Provide the [x, y] coordinate of the cell's center where the given text is located.  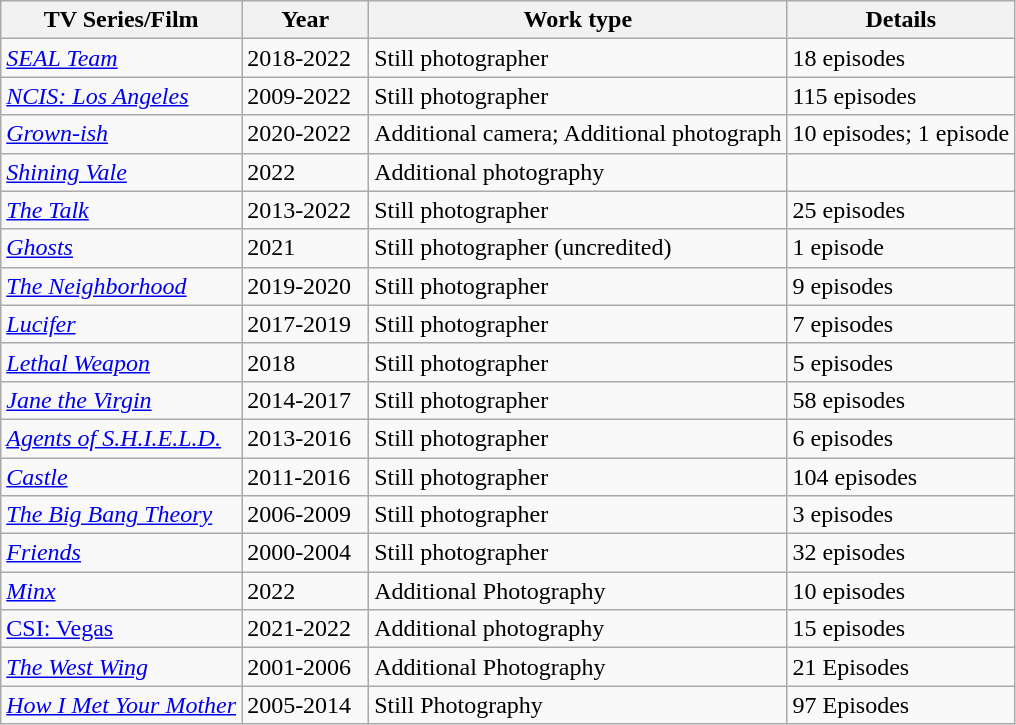
How I Met Your Mother [122, 705]
7 episodes [901, 324]
Grown-ish [122, 134]
Castle [122, 477]
2001-2006 [306, 667]
2017-2019 [306, 324]
2011-2016 [306, 477]
TV Series/Film [122, 20]
The Big Bang Theory [122, 515]
CSI: Vegas [122, 629]
2018 [306, 362]
NCIS: Los Angeles [122, 96]
The West Wing [122, 667]
104 episodes [901, 477]
Jane the Virgin [122, 400]
58 episodes [901, 400]
Year [306, 20]
2013-2022 [306, 210]
18 episodes [901, 58]
2000-2004 [306, 553]
3 episodes [901, 515]
97 Episodes [901, 705]
5 episodes [901, 362]
6 episodes [901, 438]
10 episodes [901, 591]
SEAL Team [122, 58]
Additional camera; Additional photograph [578, 134]
The Neighborhood [122, 286]
The Talk [122, 210]
32 episodes [901, 553]
2021-2022 [306, 629]
2019-2020 [306, 286]
2021 [306, 248]
Shining Vale [122, 172]
Lethal Weapon [122, 362]
25 episodes [901, 210]
Work type [578, 20]
2014-2017 [306, 400]
15 episodes [901, 629]
Minx [122, 591]
2018-2022 [306, 58]
Agents of S.H.I.E.L.D. [122, 438]
Ghosts [122, 248]
21 Episodes [901, 667]
Lucifer [122, 324]
2005-2014 [306, 705]
2013-2016 [306, 438]
Still Photography [578, 705]
9 episodes [901, 286]
Friends [122, 553]
1 episode [901, 248]
2020-2022 [306, 134]
10 episodes; 1 episode [901, 134]
Still photographer (uncredited) [578, 248]
2009-2022 [306, 96]
Details [901, 20]
2006-2009 [306, 515]
115 episodes [901, 96]
